Find where the given text appears and provide that cell's center as [X, Y] coordinate. 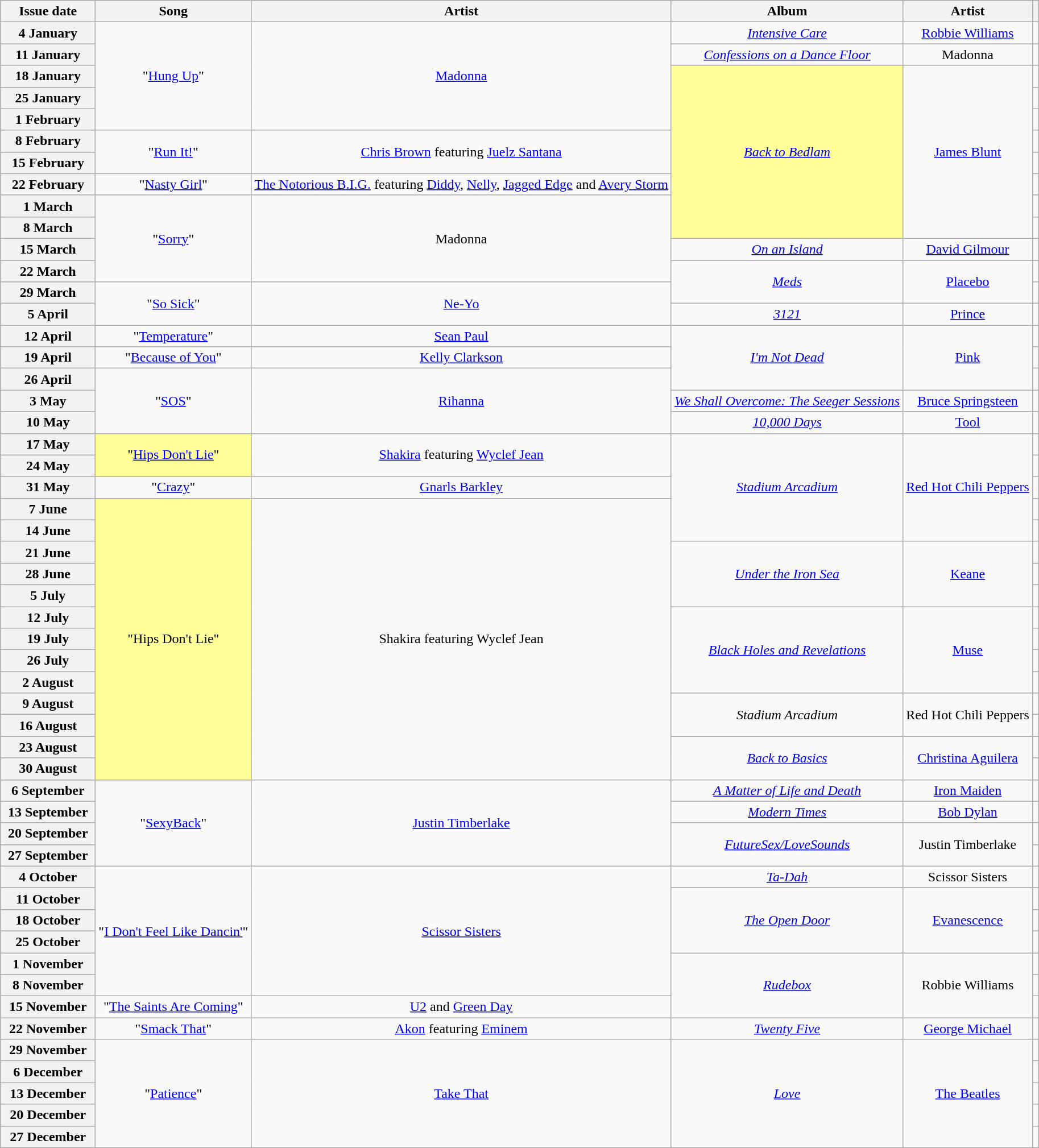
"Smack That" [173, 1029]
21 June [48, 552]
Bruce Springsteen [968, 401]
14 June [48, 531]
Meds [787, 282]
24 May [48, 466]
8 November [48, 985]
29 November [48, 1050]
4 January [48, 33]
Modern Times [787, 812]
8 February [48, 141]
11 January [48, 55]
25 October [48, 942]
22 March [48, 271]
"Hung Up" [173, 76]
Muse [968, 649]
Evanescence [968, 920]
Back to Basics [787, 758]
19 April [48, 358]
Placebo [968, 282]
Tool [968, 422]
20 September [48, 834]
"So Sick" [173, 304]
15 February [48, 163]
8 March [48, 227]
1 November [48, 964]
David Gilmour [968, 249]
20 December [48, 1115]
Rihanna [462, 401]
"I Don't Feel Like Dancin'" [173, 931]
Under the Iron Sea [787, 574]
Black Holes and Revelations [787, 649]
Akon featuring Eminem [462, 1029]
17 May [48, 444]
"Patience" [173, 1093]
18 January [48, 76]
"Run It!" [173, 152]
4 October [48, 877]
Gnarls Barkley [462, 487]
I'm Not Dead [787, 358]
Ne-Yo [462, 304]
Chris Brown featuring Juelz Santana [462, 152]
Back to Bedlam [787, 152]
Bob Dylan [968, 812]
"Crazy" [173, 487]
The Open Door [787, 920]
Take That [462, 1093]
13 September [48, 812]
16 August [48, 726]
Prince [968, 314]
23 August [48, 747]
The Beatles [968, 1093]
18 October [48, 920]
Rudebox [787, 985]
22 November [48, 1029]
22 February [48, 184]
28 June [48, 574]
U2 and Green Day [462, 1007]
12 July [48, 617]
Song [173, 11]
Twenty Five [787, 1029]
James Blunt [968, 152]
11 October [48, 898]
George Michael [968, 1029]
26 April [48, 379]
Issue date [48, 11]
27 December [48, 1137]
A Matter of Life and Death [787, 790]
The Notorious B.I.G. featuring Diddy, Nelly, Jagged Edge and Avery Storm [462, 184]
10,000 Days [787, 422]
"Nasty Girl" [173, 184]
Pink [968, 358]
Confessions on a Dance Floor [787, 55]
10 May [48, 422]
1 February [48, 119]
3 May [48, 401]
15 March [48, 249]
31 May [48, 487]
5 April [48, 314]
6 December [48, 1072]
19 July [48, 639]
Intensive Care [787, 33]
15 November [48, 1007]
Iron Maiden [968, 790]
"Because of You" [173, 358]
9 August [48, 704]
We Shall Overcome: The Seeger Sessions [787, 401]
5 July [48, 595]
"Temperature" [173, 336]
Sean Paul [462, 336]
Kelly Clarkson [462, 358]
7 June [48, 509]
On an Island [787, 249]
"SOS" [173, 401]
27 September [48, 855]
Album [787, 11]
1 March [48, 206]
Ta-Dah [787, 877]
26 July [48, 661]
"SexyBack" [173, 823]
29 March [48, 293]
"Sorry" [173, 238]
6 September [48, 790]
"The Saints Are Coming" [173, 1007]
Christina Aguilera [968, 758]
Keane [968, 574]
25 January [48, 98]
12 April [48, 336]
2 August [48, 682]
30 August [48, 769]
Love [787, 1093]
3121 [787, 314]
FutureSex/LoveSounds [787, 844]
13 December [48, 1093]
